Identify which cell holds the provided text, then report its [X, Y] central coordinate. 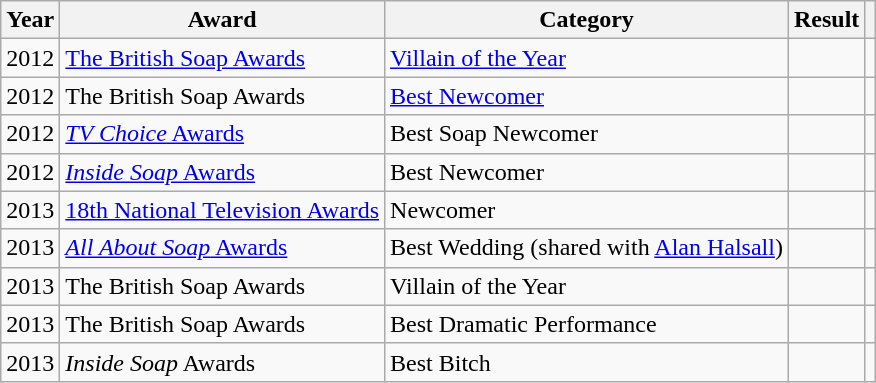
Best Bitch [587, 362]
Category [587, 20]
Award [222, 20]
Best Dramatic Performance [587, 324]
All About Soap Awards [222, 248]
Year [30, 20]
Best Wedding (shared with Alan Halsall) [587, 248]
Best Soap Newcomer [587, 134]
Newcomer [587, 210]
Result [826, 20]
18th National Television Awards [222, 210]
TV Choice Awards [222, 134]
